Capture the cell that displays the provided text and extract its (x, y) central coordinate. 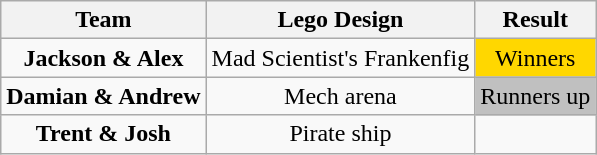
Mech arena (340, 96)
Mad Scientist's Frankenfig (340, 58)
Pirate ship (340, 134)
Winners (536, 58)
Result (536, 20)
Runners up (536, 96)
Damian & Andrew (104, 96)
Lego Design (340, 20)
Jackson & Alex (104, 58)
Team (104, 20)
Trent & Josh (104, 134)
